Provide the [x, y] coordinate of the cell's center where the given text is located.  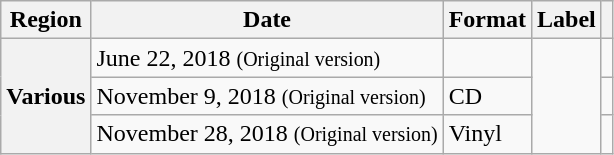
June 22, 2018 (Original version) [267, 58]
Date [267, 20]
November 9, 2018 (Original version) [267, 96]
Vinyl [487, 134]
Various [46, 96]
Region [46, 20]
CD [487, 96]
November 28, 2018 (Original version) [267, 134]
Label [566, 20]
Format [487, 20]
